Return the (X, Y) coordinate for the center point of the cell that contains the specified text.  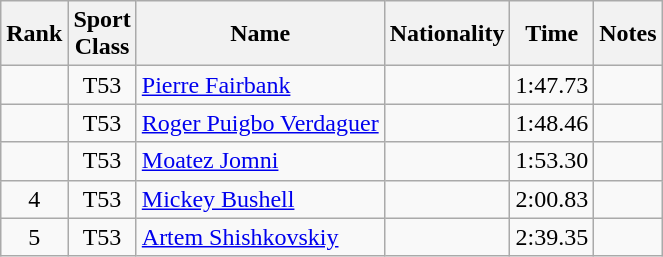
Name (260, 34)
1:53.30 (552, 161)
Mickey Bushell (260, 199)
Notes (628, 34)
SportClass (102, 34)
Rank (34, 34)
1:48.46 (552, 123)
2:39.35 (552, 237)
Roger Puigbo Verdaguer (260, 123)
Nationality (447, 34)
4 (34, 199)
Moatez Jomni (260, 161)
Time (552, 34)
5 (34, 237)
2:00.83 (552, 199)
1:47.73 (552, 85)
Pierre Fairbank (260, 85)
Artem Shishkovskiy (260, 237)
